Provide the [x, y] coordinate of the cell's center where the given text is located.  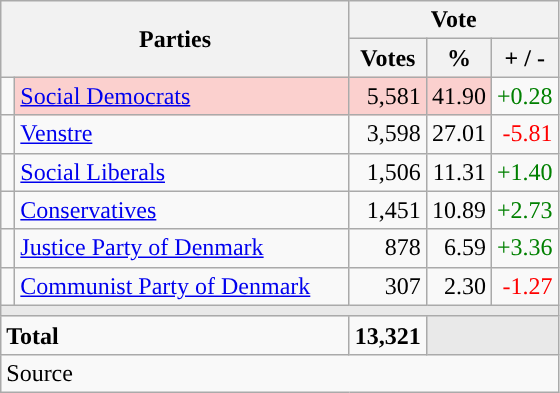
+2.73 [524, 210]
% [458, 58]
Conservatives [182, 210]
41.90 [458, 96]
10.89 [458, 210]
27.01 [458, 134]
1,506 [388, 172]
Parties [176, 39]
Venstre [182, 134]
1,451 [388, 210]
Source [280, 373]
Social Democrats [182, 96]
307 [388, 286]
Social Liberals [182, 172]
Votes [388, 58]
11.31 [458, 172]
+0.28 [524, 96]
Vote [454, 20]
+1.40 [524, 172]
+3.36 [524, 248]
5,581 [388, 96]
Communist Party of Denmark [182, 286]
2.30 [458, 286]
-1.27 [524, 286]
+ / - [524, 58]
3,598 [388, 134]
878 [388, 248]
Justice Party of Denmark [182, 248]
Total [176, 335]
13,321 [388, 335]
6.59 [458, 248]
-5.81 [524, 134]
